From the cell containing the given text, extract its center point as [x, y] coordinate. 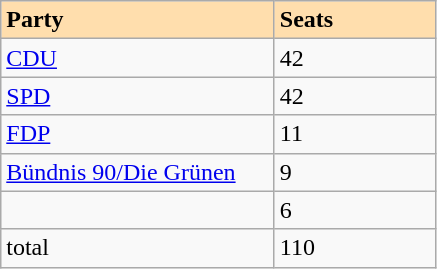
6 [354, 210]
110 [354, 248]
9 [354, 172]
total [138, 248]
11 [354, 134]
Party [138, 20]
Bündnis 90/Die Grünen [138, 172]
SPD [138, 96]
Seats [354, 20]
FDP [138, 134]
CDU [138, 58]
